Output the [X, Y] coordinate of the center of the cell containing the given text.  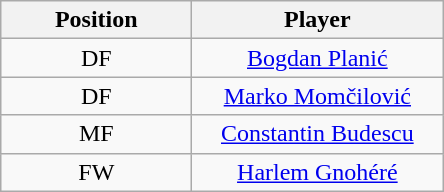
Constantin Budescu [318, 134]
Bogdan Planić [318, 58]
Harlem Gnohéré [318, 172]
FW [96, 172]
Player [318, 20]
MF [96, 134]
Marko Momčilović [318, 96]
Position [96, 20]
